Determine the (x, y) coordinate at the center of the cell enclosing the given text.  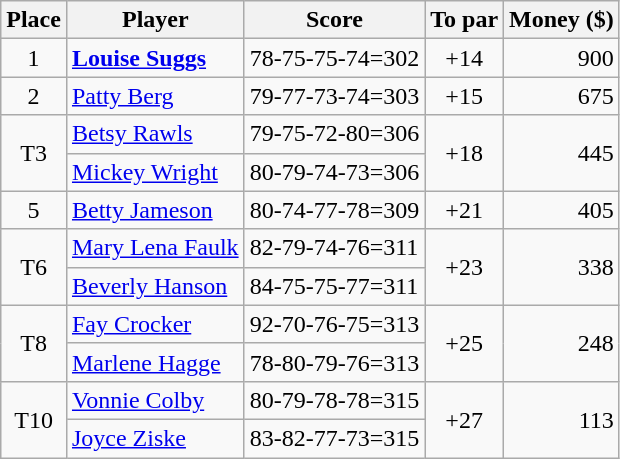
79-77-73-74=303 (334, 96)
Marlene Hagge (155, 362)
+25 (464, 343)
Mary Lena Faulk (155, 248)
78-80-79-76=313 (334, 362)
83-82-77-73=315 (334, 438)
5 (34, 210)
Vonnie Colby (155, 400)
T6 (34, 267)
Mickey Wright (155, 172)
Betsy Rawls (155, 134)
+18 (464, 153)
Money ($) (562, 20)
2 (34, 96)
78-75-75-74=302 (334, 58)
675 (562, 96)
Place (34, 20)
Louise Suggs (155, 58)
338 (562, 267)
+15 (464, 96)
+27 (464, 419)
79-75-72-80=306 (334, 134)
Beverly Hanson (155, 286)
82-79-74-76=311 (334, 248)
1 (34, 58)
445 (562, 153)
T3 (34, 153)
405 (562, 210)
80-74-77-78=309 (334, 210)
92-70-76-75=313 (334, 324)
84-75-75-77=311 (334, 286)
+23 (464, 267)
900 (562, 58)
Betty Jameson (155, 210)
Score (334, 20)
248 (562, 343)
T10 (34, 419)
80-79-78-78=315 (334, 400)
T8 (34, 343)
To par (464, 20)
80-79-74-73=306 (334, 172)
Patty Berg (155, 96)
Player (155, 20)
+21 (464, 210)
Fay Crocker (155, 324)
+14 (464, 58)
Joyce Ziske (155, 438)
113 (562, 419)
